Locate the cell with the specified text and output its (X, Y) center coordinate. 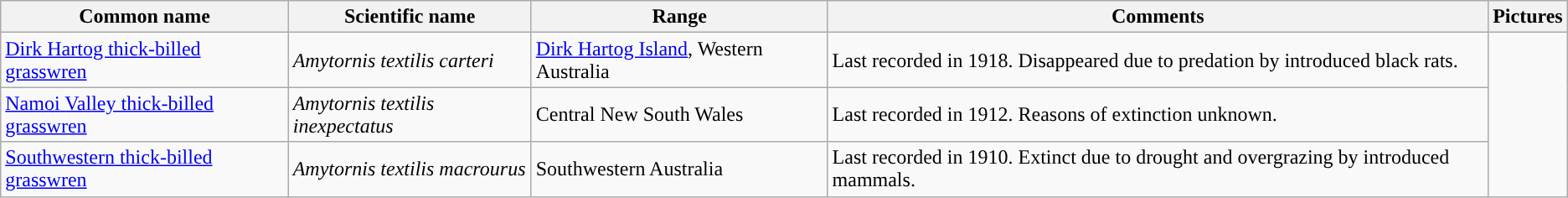
Southwestern Australia (679, 169)
Dirk Hartog thick-billed grasswren (144, 60)
Amytornis textilis carteri (410, 60)
Southwestern thick-billed grasswren (144, 169)
Last recorded in 1918. Disappeared due to predation by introduced black rats. (1158, 60)
Scientific name (410, 17)
Central New South Wales (679, 114)
Amytornis textilis inexpectatus (410, 114)
Comments (1158, 17)
Amytornis textilis macrourus (410, 169)
Last recorded in 1910. Extinct due to drought and overgrazing by introduced mammals. (1158, 169)
Range (679, 17)
Common name (144, 17)
Pictures (1528, 17)
Last recorded in 1912. Reasons of extinction unknown. (1158, 114)
Dirk Hartog Island, Western Australia (679, 60)
Namoi Valley thick-billed grasswren (144, 114)
